Detect which cell encompasses the target text, then output its (x, y) center coordinate. 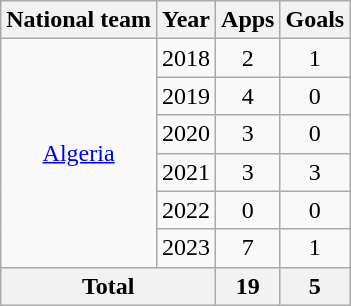
Year (186, 20)
4 (248, 96)
Goals (315, 20)
2020 (186, 134)
2018 (186, 58)
Total (108, 286)
5 (315, 286)
National team (79, 20)
Apps (248, 20)
2 (248, 58)
2019 (186, 96)
19 (248, 286)
2022 (186, 210)
Algeria (79, 153)
7 (248, 248)
2021 (186, 172)
2023 (186, 248)
